Find where the given text appears and provide that cell's center as (X, Y) coordinate. 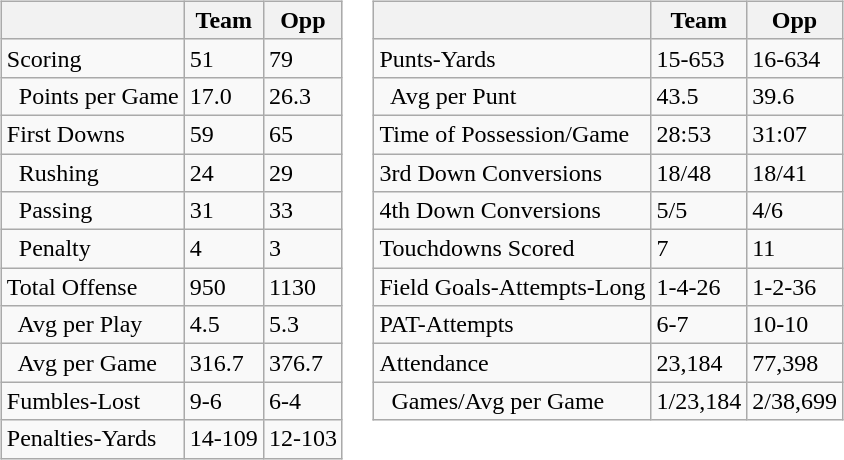
Passing (92, 211)
PAT-Attempts (512, 325)
65 (302, 134)
Avg per Game (92, 363)
Avg per Play (92, 325)
39.6 (795, 96)
Penalties-Yards (92, 439)
3rd Down Conversions (512, 173)
3 (302, 249)
18/41 (795, 173)
5/5 (699, 211)
376.7 (302, 363)
5.3 (302, 325)
59 (224, 134)
4th Down Conversions (512, 211)
1/23,184 (699, 401)
4.5 (224, 325)
6-4 (302, 401)
10-10 (795, 325)
26.3 (302, 96)
First Downs (92, 134)
Games/Avg per Game (512, 401)
18/48 (699, 173)
Field Goals-Attempts-Long (512, 287)
Attendance (512, 363)
23,184 (699, 363)
14-109 (224, 439)
31 (224, 211)
11 (795, 249)
Touchdowns Scored (512, 249)
Scoring (92, 58)
1-2-36 (795, 287)
31:07 (795, 134)
79 (302, 58)
9-6 (224, 401)
Points per Game (92, 96)
Punts-Yards (512, 58)
1-4-26 (699, 287)
29 (302, 173)
Time of Possession/Game (512, 134)
Rushing (92, 173)
7 (699, 249)
43.5 (699, 96)
Penalty (92, 249)
24 (224, 173)
16-634 (795, 58)
6-7 (699, 325)
51 (224, 58)
Fumbles-Lost (92, 401)
2/38,699 (795, 401)
Total Offense (92, 287)
1130 (302, 287)
17.0 (224, 96)
28:53 (699, 134)
Avg per Punt (512, 96)
950 (224, 287)
316.7 (224, 363)
77,398 (795, 363)
33 (302, 211)
12-103 (302, 439)
15-653 (699, 58)
4/6 (795, 211)
4 (224, 249)
